Extract the (X, Y) coordinate from the center of the cell holding the provided text.  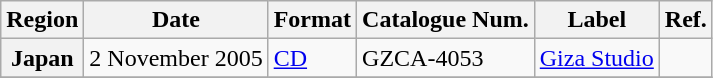
CD (312, 58)
Catalogue Num. (446, 20)
Date (176, 20)
Ref. (686, 20)
Japan (42, 58)
Giza Studio (596, 58)
Format (312, 20)
Region (42, 20)
GZCA-4053 (446, 58)
Label (596, 20)
2 November 2005 (176, 58)
